Return [x, y] of the center of cell containing provided text 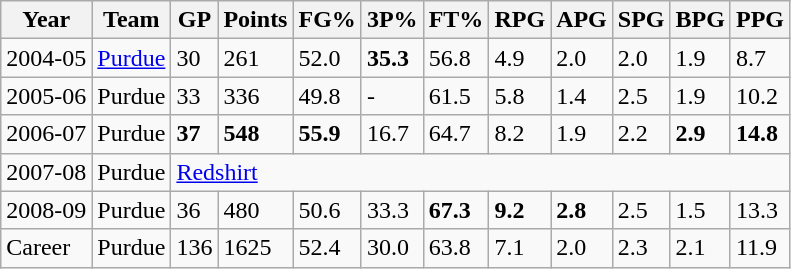
Redshirt [480, 172]
RPG [520, 20]
4.9 [520, 58]
BPG [700, 20]
2.8 [582, 210]
SPG [641, 20]
35.3 [392, 58]
37 [194, 134]
10.2 [760, 96]
9.2 [520, 210]
64.7 [456, 134]
8.2 [520, 134]
13.3 [760, 210]
52.0 [327, 58]
1.4 [582, 96]
30.0 [392, 248]
56.8 [456, 58]
1.5 [700, 210]
Points [256, 20]
2.9 [700, 134]
2.2 [641, 134]
8.7 [760, 58]
52.4 [327, 248]
2006-07 [46, 134]
2.1 [700, 248]
3P% [392, 20]
261 [256, 58]
FG% [327, 20]
33 [194, 96]
548 [256, 134]
50.6 [327, 210]
2004-05 [46, 58]
11.9 [760, 248]
61.5 [456, 96]
Team [132, 20]
2005-06 [46, 96]
5.8 [520, 96]
7.1 [520, 248]
30 [194, 58]
- [392, 96]
33.3 [392, 210]
16.7 [392, 134]
14.8 [760, 134]
2007-08 [46, 172]
36 [194, 210]
GP [194, 20]
336 [256, 96]
2008-09 [46, 210]
Career [46, 248]
67.3 [456, 210]
FT% [456, 20]
136 [194, 248]
1625 [256, 248]
49.8 [327, 96]
Year [46, 20]
PPG [760, 20]
APG [582, 20]
480 [256, 210]
2.3 [641, 248]
63.8 [456, 248]
55.9 [327, 134]
